Output the [X, Y] coordinate of the center of the cell containing the given text.  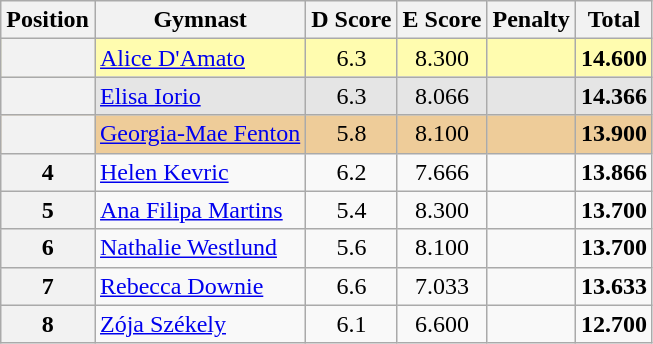
5 [48, 210]
Georgia-Mae Fenton [200, 134]
E Score [442, 20]
D Score [352, 20]
13.633 [614, 286]
Elisa Iorio [200, 96]
14.600 [614, 58]
6.6 [352, 286]
5.4 [352, 210]
6.1 [352, 324]
Nathalie Westlund [200, 248]
Position [48, 20]
7.666 [442, 172]
12.700 [614, 324]
Penalty [531, 20]
13.866 [614, 172]
5.8 [352, 134]
Helen Kevric [200, 172]
6.2 [352, 172]
14.366 [614, 96]
Total [614, 20]
7 [48, 286]
6 [48, 248]
8.066 [442, 96]
Ana Filipa Martins [200, 210]
8 [48, 324]
13.900 [614, 134]
4 [48, 172]
Alice D'Amato [200, 58]
6.600 [442, 324]
7.033 [442, 286]
Zója Székely [200, 324]
Gymnast [200, 20]
Rebecca Downie [200, 286]
5.6 [352, 248]
